Determine the (x, y) coordinate at the center of the cell enclosing the given text.  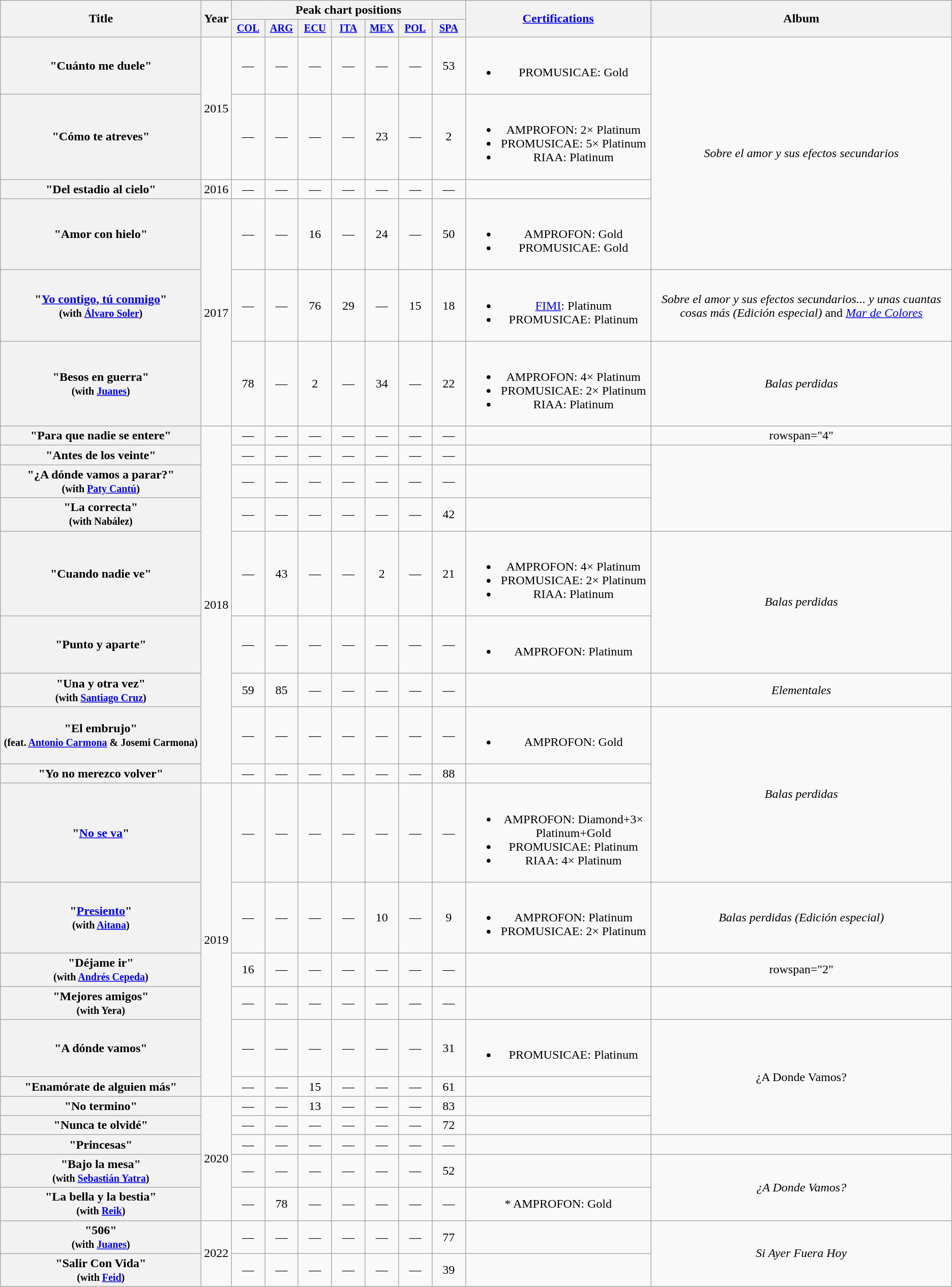
AMPROFON: 2× PlatinumPROMUSICAE: 5× PlatinumRIAA: Platinum (558, 137)
39 (449, 1270)
2015 (217, 108)
AMPROFON: GoldPROMUSICAE: Gold (558, 234)
34 (382, 383)
AMPROFON: Diamond+3× Platinum+GoldPROMUSICAE: PlatinumRIAA: 4× Platinum (558, 832)
COL (248, 28)
"El embrujo" (feat. Antonio Carmona & Josemi Carmona) (101, 735)
Album (801, 19)
* AMPROFON: Gold (558, 1204)
rowspan="2" (801, 970)
ARG (282, 28)
77 (449, 1237)
Elementales (801, 690)
9 (449, 917)
"La correcta" (with Nabález) (101, 515)
"La bella y la bestia" (with Reik) (101, 1204)
"No termino" (101, 1106)
Year (217, 19)
"Cómo te atreves" (101, 137)
2016 (217, 189)
42 (449, 515)
"Presiento" (with Aitana) (101, 917)
52 (449, 1171)
85 (282, 690)
ITA (348, 28)
"Salir Con Vida" (with Feid) (101, 1270)
10 (382, 917)
"Princesas" (101, 1145)
"Déjame ir" (with Andrés Cepeda) (101, 970)
"Yo no merezco volver" (101, 773)
"No se va" (101, 832)
POL (415, 28)
2017 (217, 312)
rowspan="4" (801, 436)
"Punto y aparte" (101, 645)
61 (449, 1087)
"Bajo la mesa" (with Sebastián Yatra) (101, 1171)
Title (101, 19)
"¿A dónde vamos a parar?" (with Paty Cantú) (101, 481)
"Una y otra vez" (with Santiago Cruz) (101, 690)
2020 (217, 1158)
"Del estadio al cielo" (101, 189)
Si Ayer Fuera Hoy (801, 1253)
"Cuando nadie ve" (101, 574)
Sobre el amor y sus efectos secundarios... y unas cuantas cosas más (Edición especial) and Mar de Colores (801, 306)
SPA (449, 28)
24 (382, 234)
88 (449, 773)
2022 (217, 1253)
72 (449, 1125)
2018 (217, 605)
Certifications (558, 19)
23 (382, 137)
2019 (217, 940)
Peak chart positions (348, 10)
Balas perdidas (Edición especial) (801, 917)
"Enamórate de alguien más" (101, 1087)
13 (315, 1106)
29 (348, 306)
22 (449, 383)
MEX (382, 28)
59 (248, 690)
"Para que nadie se entere" (101, 436)
50 (449, 234)
"Nunca te olvidé" (101, 1125)
83 (449, 1106)
"Yo contigo, tú conmigo" (with Álvaro Soler) (101, 306)
"Cuánto me duele" (101, 65)
18 (449, 306)
"Amor con hielo" (101, 234)
AMPROFON: Platinum (558, 645)
43 (282, 574)
76 (315, 306)
FIMI: PlatinumPROMUSICAE: Platinum (558, 306)
PROMUSICAE: Gold (558, 65)
PROMUSICAE: Platinum (558, 1049)
ECU (315, 28)
Sobre el amor y sus efectos secundarios (801, 153)
"506" (with Juanes) (101, 1237)
"Antes de los veinte" (101, 455)
AMPROFON: Gold (558, 735)
AMPROFON: PlatinumPROMUSICAE: 2× Platinum (558, 917)
31 (449, 1049)
53 (449, 65)
"Besos en guerra" (with Juanes) (101, 383)
21 (449, 574)
"A dónde vamos" (101, 1049)
"Mejores amigos" (with Yera) (101, 1003)
